Provide the [X, Y] coordinate of the cell's center where the given text is located.  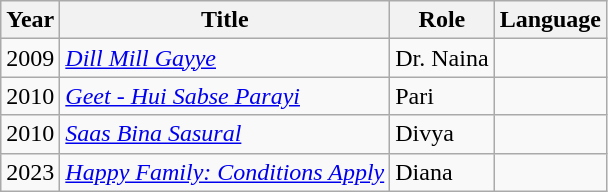
Title [225, 20]
Pari [442, 96]
Dill Mill Gayye [225, 58]
Geet - Hui Sabse Parayi [225, 96]
Role [442, 20]
Saas Bina Sasural [225, 134]
2023 [30, 172]
Year [30, 20]
2009 [30, 58]
Diana [442, 172]
Language [550, 20]
Happy Family: Conditions Apply [225, 172]
Divya [442, 134]
Dr. Naina [442, 58]
